Locate the cell with the specified text and output its [x, y] center coordinate. 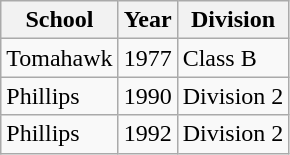
1977 [148, 58]
School [60, 20]
Tomahawk [60, 58]
Year [148, 20]
1992 [148, 134]
1990 [148, 96]
Division [233, 20]
Class B [233, 58]
